Capture the cell that displays the provided text and extract its [X, Y] central coordinate. 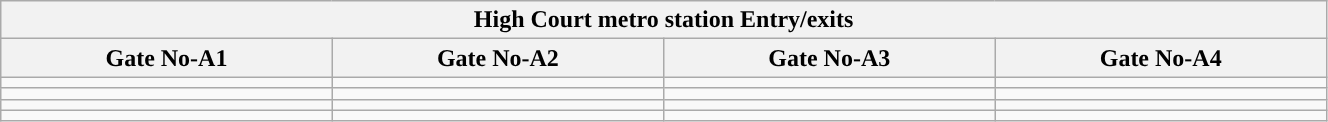
Gate No-A4 [1160, 58]
High Court metro station Entry/exits [664, 20]
Gate No-A3 [830, 58]
Gate No-A1 [166, 58]
Gate No-A2 [498, 58]
